Identify which cell holds the provided text, then report its (X, Y) central coordinate. 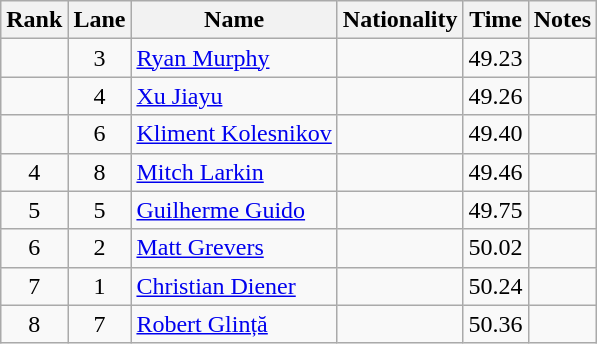
Lane (100, 20)
Name (234, 20)
Time (496, 20)
49.40 (496, 134)
49.75 (496, 210)
50.02 (496, 248)
49.26 (496, 96)
Notes (562, 20)
Rank (34, 20)
2 (100, 248)
50.36 (496, 324)
3 (100, 58)
Matt Grevers (234, 248)
Nationality (400, 20)
Robert Glință (234, 324)
Xu Jiayu (234, 96)
Guilherme Guido (234, 210)
Kliment Kolesnikov (234, 134)
Christian Diener (234, 286)
Mitch Larkin (234, 172)
Ryan Murphy (234, 58)
49.46 (496, 172)
1 (100, 286)
49.23 (496, 58)
50.24 (496, 286)
